Scan for the cell matching the given text and deliver its (X, Y) coordinate at center. 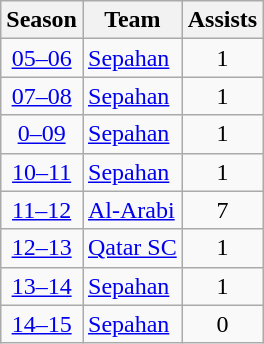
7 (222, 210)
11–12 (42, 210)
Season (42, 20)
0–09 (42, 134)
Al-Arabi (132, 210)
0 (222, 324)
Qatar SC (132, 248)
05–06 (42, 58)
13–14 (42, 286)
Assists (222, 20)
Team (132, 20)
14–15 (42, 324)
07–08 (42, 96)
10–11 (42, 172)
12–13 (42, 248)
